Determine the (X, Y) coordinate at the center of the cell enclosing the given text.  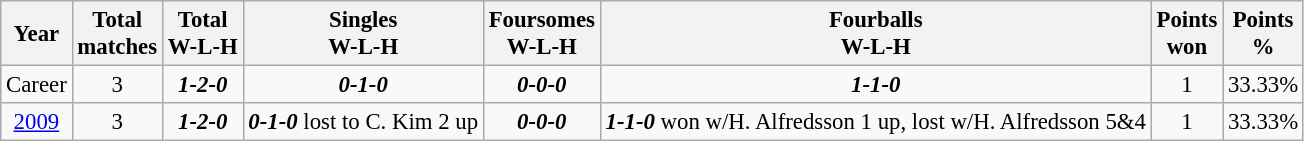
1-1-0 (876, 85)
TotalW-L-H (202, 34)
SinglesW-L-H (363, 34)
Year (36, 34)
Totalmatches (117, 34)
Points% (1264, 34)
FourballsW-L-H (876, 34)
2009 (36, 122)
FoursomesW-L-H (542, 34)
Career (36, 85)
0-1-0 lost to C. Kim 2 up (363, 122)
0-1-0 (363, 85)
1-1-0 won w/H. Alfredsson 1 up, lost w/H. Alfredsson 5&4 (876, 122)
Pointswon (1186, 34)
